Provide the [X, Y] coordinate of the cell's center where the given text is located.  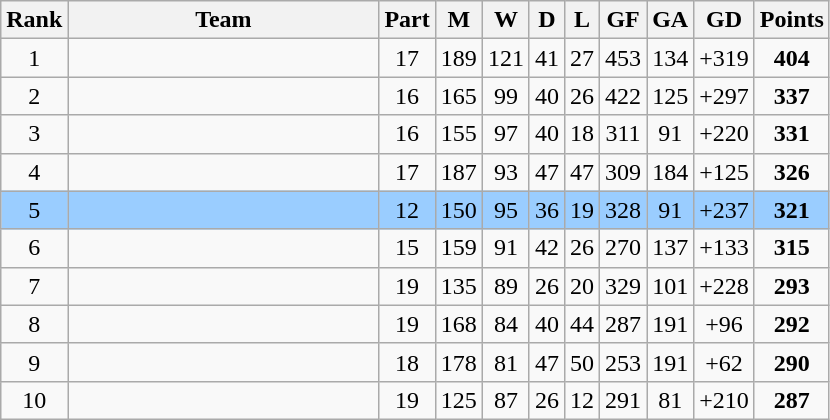
422 [624, 96]
Points [792, 20]
+319 [724, 58]
134 [670, 58]
+125 [724, 172]
+133 [724, 248]
187 [458, 172]
337 [792, 96]
311 [624, 134]
1 [34, 58]
315 [792, 248]
50 [582, 362]
+237 [724, 210]
184 [670, 172]
189 [458, 58]
6 [34, 248]
321 [792, 210]
15 [407, 248]
253 [624, 362]
155 [458, 134]
159 [458, 248]
93 [506, 172]
137 [670, 248]
291 [624, 400]
3 [34, 134]
44 [582, 324]
135 [458, 286]
165 [458, 96]
L [582, 20]
+210 [724, 400]
10 [34, 400]
95 [506, 210]
41 [546, 58]
GF [624, 20]
5 [34, 210]
290 [792, 362]
293 [792, 286]
+96 [724, 324]
M [458, 20]
D [546, 20]
27 [582, 58]
W [506, 20]
89 [506, 286]
328 [624, 210]
84 [506, 324]
292 [792, 324]
329 [624, 286]
101 [670, 286]
150 [458, 210]
GD [724, 20]
8 [34, 324]
97 [506, 134]
Team [224, 20]
Part [407, 20]
4 [34, 172]
9 [34, 362]
404 [792, 58]
178 [458, 362]
+228 [724, 286]
331 [792, 134]
GA [670, 20]
309 [624, 172]
+220 [724, 134]
+297 [724, 96]
42 [546, 248]
99 [506, 96]
36 [546, 210]
168 [458, 324]
121 [506, 58]
453 [624, 58]
2 [34, 96]
+62 [724, 362]
Rank [34, 20]
270 [624, 248]
87 [506, 400]
326 [792, 172]
7 [34, 286]
20 [582, 286]
